For the text-containing cell, return its midpoint in [X, Y] coordinate format. 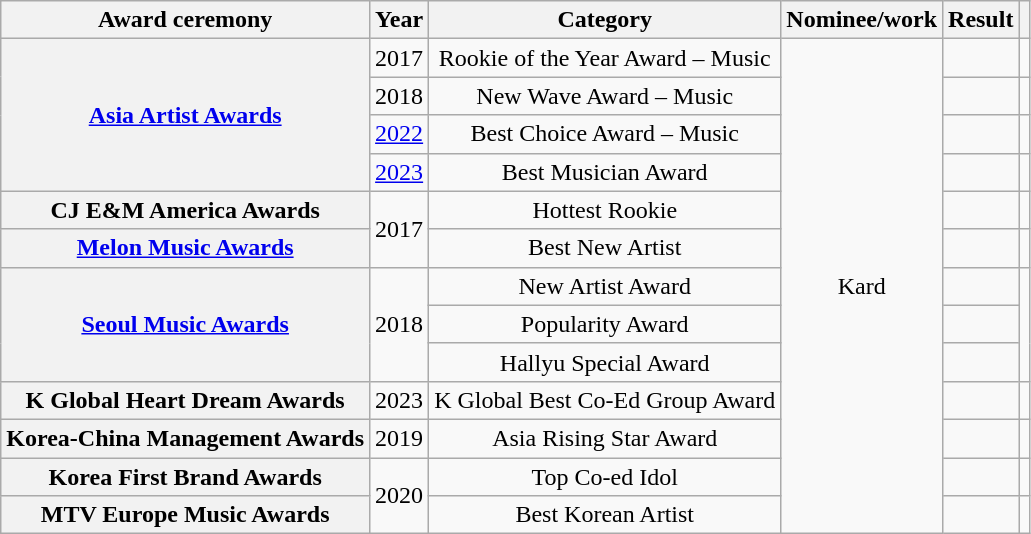
2020 [400, 496]
Best New Artist [605, 248]
MTV Europe Music Awards [186, 515]
Award ceremony [186, 20]
Hallyu Special Award [605, 362]
Korea First Brand Awards [186, 477]
Hottest Rookie [605, 210]
K Global Heart Dream Awards [186, 400]
Seoul Music Awards [186, 324]
Popularity Award [605, 324]
New Artist Award [605, 286]
Korea-China Management Awards [186, 438]
Nominee/work [862, 20]
Best Korean Artist [605, 515]
New Wave Award – Music [605, 96]
Kard [862, 286]
Category [605, 20]
Year [400, 20]
2022 [400, 134]
Rookie of the Year Award – Music [605, 58]
Melon Music Awards [186, 248]
Asia Artist Awards [186, 115]
CJ E&M America Awards [186, 210]
Asia Rising Star Award [605, 438]
Best Musician Award [605, 172]
2019 [400, 438]
Result [981, 20]
Top Co-ed Idol [605, 477]
K Global Best Co-Ed Group Award [605, 400]
Best Choice Award – Music [605, 134]
